Capture the cell that displays the provided text and extract its (X, Y) central coordinate. 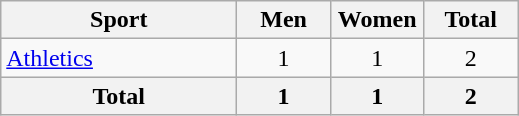
Athletics (119, 58)
Sport (119, 20)
Men (284, 20)
Women (377, 20)
